Extract the (X, Y) coordinate from the center of the cell holding the provided text.  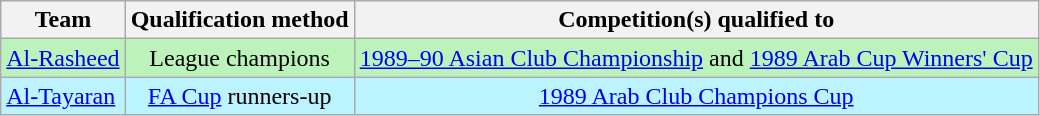
1989 Arab Club Champions Cup (696, 96)
1989–90 Asian Club Championship and 1989 Arab Cup Winners' Cup (696, 58)
Qualification method (240, 20)
Al-Tayaran (63, 96)
Competition(s) qualified to (696, 20)
Al-Rasheed (63, 58)
FA Cup runners-up (240, 96)
Team (63, 20)
League champions (240, 58)
